Find where the given text appears and provide that cell's center as [x, y] coordinate. 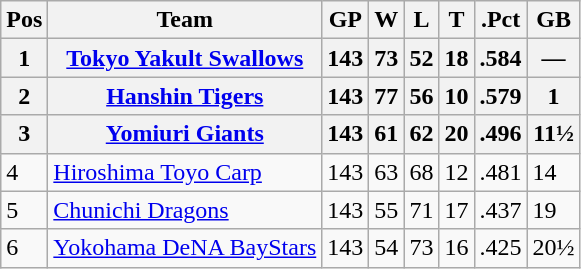
19 [554, 210]
4 [24, 172]
.Pct [500, 20]
14 [554, 172]
20½ [554, 248]
12 [456, 172]
6 [24, 248]
.437 [500, 210]
GP [346, 20]
Hanshin Tigers [185, 96]
Chunichi Dragons [185, 210]
Pos [24, 20]
.496 [500, 134]
61 [386, 134]
2 [24, 96]
Yomiuri Giants [185, 134]
63 [386, 172]
5 [24, 210]
55 [386, 210]
.584 [500, 58]
56 [422, 96]
77 [386, 96]
Yokohama DeNA BayStars [185, 248]
GB [554, 20]
Hiroshima Toyo Carp [185, 172]
17 [456, 210]
L [422, 20]
54 [386, 248]
18 [456, 58]
— [554, 58]
.579 [500, 96]
71 [422, 210]
52 [422, 58]
62 [422, 134]
20 [456, 134]
16 [456, 248]
.481 [500, 172]
Team [185, 20]
3 [24, 134]
T [456, 20]
Tokyo Yakult Swallows [185, 58]
W [386, 20]
10 [456, 96]
.425 [500, 248]
68 [422, 172]
11½ [554, 134]
